For the text-containing cell, return its midpoint in [x, y] coordinate format. 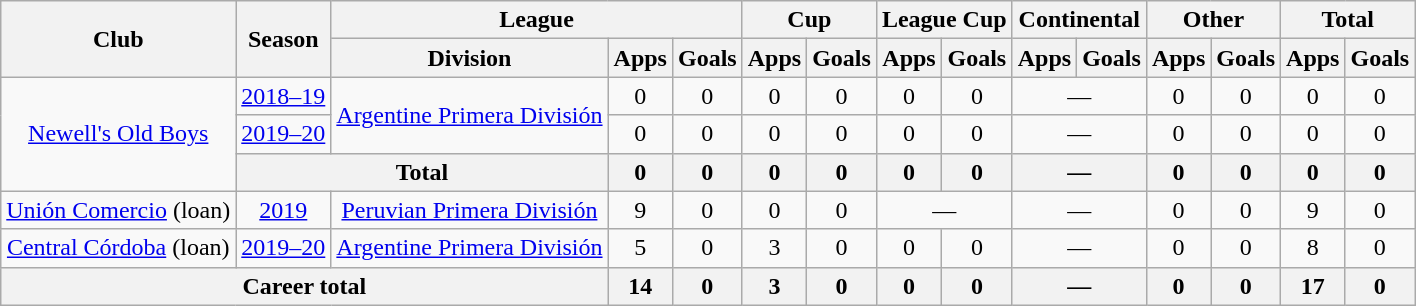
5 [640, 248]
17 [1313, 286]
Cup [809, 20]
Season [284, 39]
Peruvian Primera División [470, 210]
14 [640, 286]
8 [1313, 248]
Continental [1079, 20]
Newell's Old Boys [118, 134]
Career total [304, 286]
League [536, 20]
2018–19 [284, 96]
League Cup [944, 20]
2019 [284, 210]
Division [470, 58]
Unión Comercio (loan) [118, 210]
Other [1213, 20]
Club [118, 39]
Central Córdoba (loan) [118, 248]
